For the text-containing cell, return its midpoint in [x, y] coordinate format. 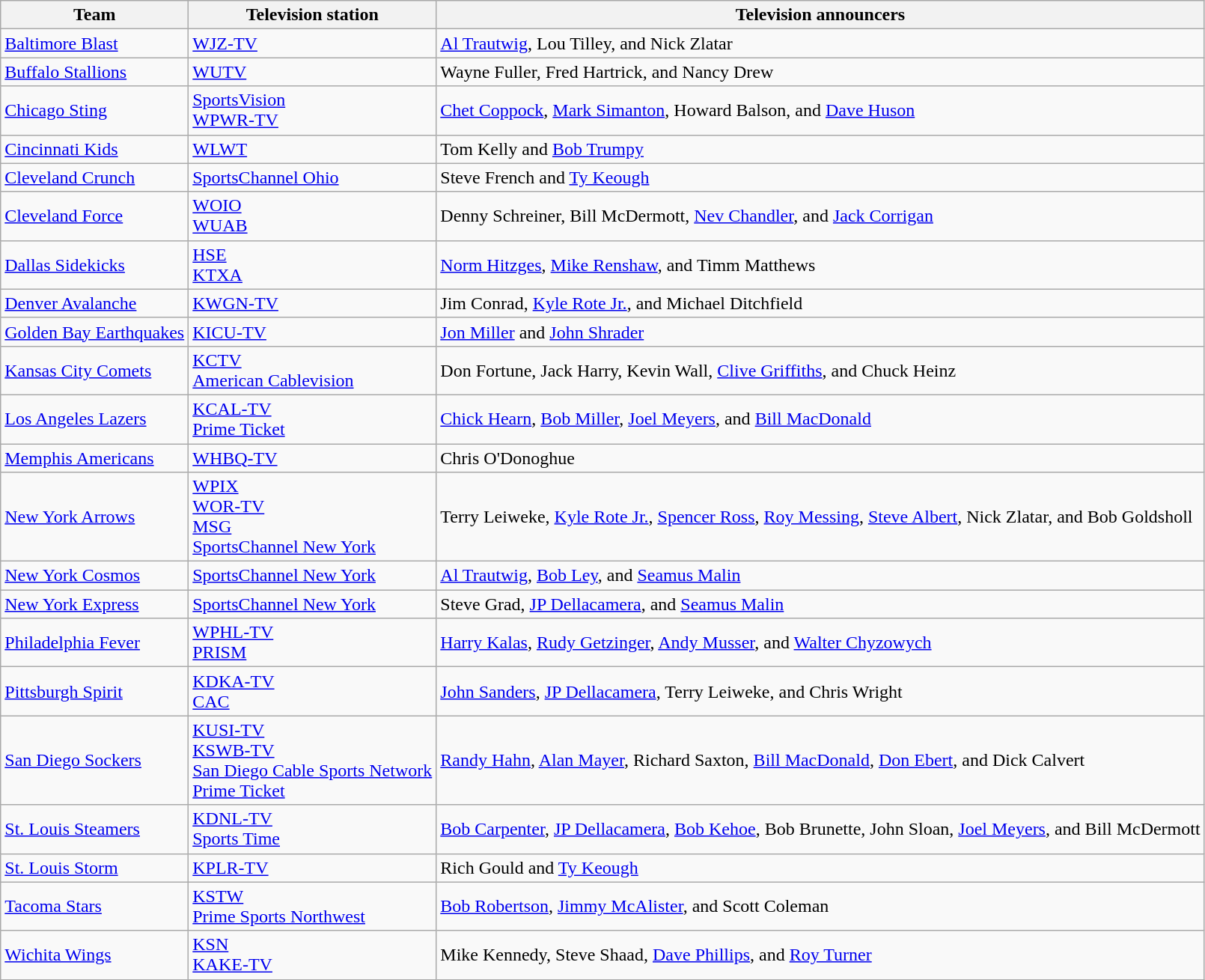
Team [94, 15]
Bob Robertson, Jimmy McAlister, and Scott Coleman [820, 906]
WOIOWUAB [313, 216]
Chicago Sting [94, 111]
Jon Miller and John Shrader [820, 332]
Tom Kelly and Bob Trumpy [820, 149]
Rich Gould and Ty Keough [820, 868]
Harry Kalas, Rudy Getzinger, Andy Musser, and Walter Chyzowych [820, 642]
New York Arrows [94, 517]
Denny Schreiner, Bill McDermott, Nev Chandler, and Jack Corrigan [820, 216]
Steve French and Ty Keough [820, 177]
WPIXWOR-TVMSGSportsChannel New York [313, 517]
Philadelphia Fever [94, 642]
Don Fortune, Jack Harry, Kevin Wall, Clive Griffiths, and Chuck Heinz [820, 370]
KCTVAmerican Cablevision [313, 370]
SportsVisionWPWR-TV [313, 111]
KUSI-TVKSWB-TVSan Diego Cable Sports NetworkPrime Ticket [313, 761]
Cleveland Force [94, 216]
New York Express [94, 604]
WHBQ-TV [313, 457]
Al Trautwig, Bob Ley, and Seamus Malin [820, 576]
KWGN-TV [313, 303]
Wayne Fuller, Fred Hartrick, and Nancy Drew [820, 72]
San Diego Sockers [94, 761]
Dallas Sidekicks [94, 265]
Bob Carpenter, JP Dellacamera, Bob Kehoe, Bob Brunette, John Sloan, Joel Meyers, and Bill McDermott [820, 830]
KICU-TV [313, 332]
Chris O'Donoghue [820, 457]
KDNL-TVSports Time [313, 830]
Los Angeles Lazers [94, 419]
Al Trautwig, Lou Tilley, and Nick Zlatar [820, 43]
Kansas City Comets [94, 370]
Cincinnati Kids [94, 149]
Norm Hitzges, Mike Renshaw, and Timm Matthews [820, 265]
Jim Conrad, Kyle Rote Jr., and Michael Ditchfield [820, 303]
WUTV [313, 72]
John Sanders, JP Dellacamera, Terry Leiweke, and Chris Wright [820, 692]
Cleveland Crunch [94, 177]
WJZ-TV [313, 43]
KPLR-TV [313, 868]
Memphis Americans [94, 457]
Chet Coppock, Mark Simanton, Howard Balson, and Dave Huson [820, 111]
Chick Hearn, Bob Miller, Joel Meyers, and Bill MacDonald [820, 419]
SportsChannel Ohio [313, 177]
Pittsburgh Spirit [94, 692]
New York Cosmos [94, 576]
KSTWPrime Sports Northwest [313, 906]
Terry Leiweke, Kyle Rote Jr., Spencer Ross, Roy Messing, Steve Albert, Nick Zlatar, and Bob Goldsholl [820, 517]
Television announcers [820, 15]
WLWT [313, 149]
Wichita Wings [94, 955]
Golden Bay Earthquakes [94, 332]
KCAL-TVPrime Ticket [313, 419]
KSNKAKE-TV [313, 955]
Buffalo Stallions [94, 72]
Steve Grad, JP Dellacamera, and Seamus Malin [820, 604]
Denver Avalanche [94, 303]
Mike Kennedy, Steve Shaad, Dave Phillips, and Roy Turner [820, 955]
St. Louis Steamers [94, 830]
WPHL-TVPRISM [313, 642]
HSEKTXA [313, 265]
Randy Hahn, Alan Mayer, Richard Saxton, Bill MacDonald, Don Ebert, and Dick Calvert [820, 761]
St. Louis Storm [94, 868]
Television station [313, 15]
Baltimore Blast [94, 43]
Tacoma Stars [94, 906]
KDKA-TVCAC [313, 692]
